Provide the [x, y] coordinate of the cell's center where the given text is located.  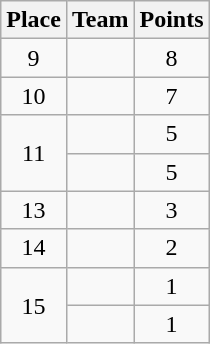
7 [172, 96]
Points [172, 20]
15 [34, 305]
3 [172, 210]
Place [34, 20]
13 [34, 210]
11 [34, 153]
2 [172, 248]
8 [172, 58]
9 [34, 58]
14 [34, 248]
Team [100, 20]
10 [34, 96]
